Return the [x, y] coordinate for the center point of the cell that contains the specified text.  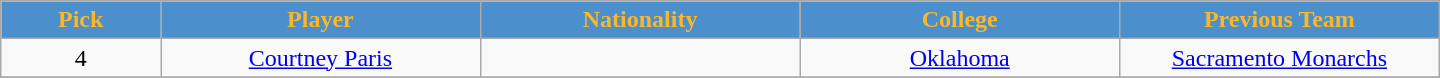
Player [321, 20]
Sacramento Monarchs [1280, 58]
Nationality [640, 20]
Pick [81, 20]
Courtney Paris [321, 58]
4 [81, 58]
Oklahoma [960, 58]
College [960, 20]
Previous Team [1280, 20]
